Extract the (x, y) coordinate from the center of the cell holding the provided text.  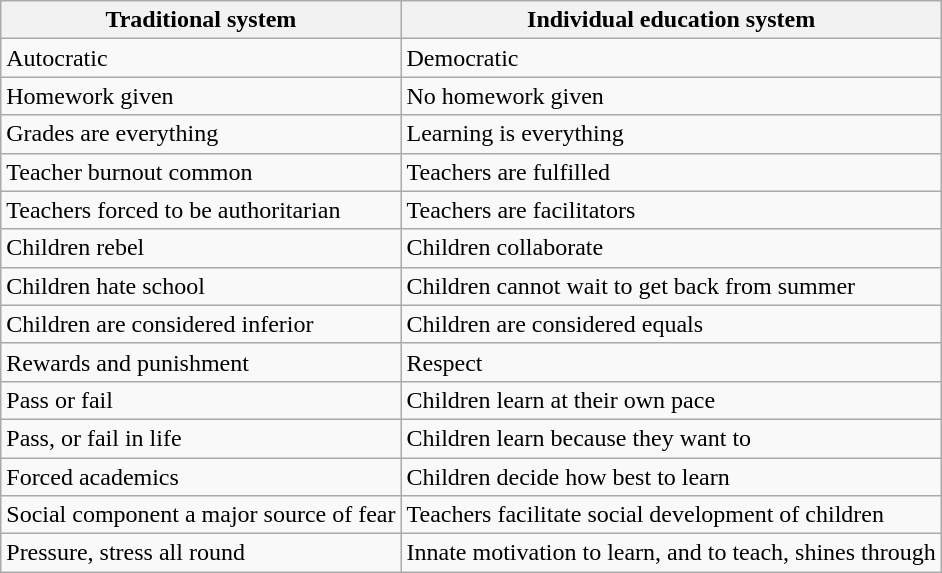
Forced academics (201, 477)
Respect (671, 362)
Innate motivation to learn, and to teach, shines through (671, 553)
Autocratic (201, 58)
Children hate school (201, 286)
Children are considered inferior (201, 324)
Children learn because they want to (671, 438)
Children decide how best to learn (671, 477)
Pass or fail (201, 400)
Democratic (671, 58)
Rewards and punishment (201, 362)
Children collaborate (671, 248)
Social component a major source of fear (201, 515)
Grades are everything (201, 134)
Children learn at their own pace (671, 400)
Homework given (201, 96)
Pressure, stress all round (201, 553)
Children rebel (201, 248)
Individual education system (671, 20)
Teachers facilitate social development of children (671, 515)
Learning is everything (671, 134)
Teachers forced to be authoritarian (201, 210)
Teachers are fulfilled (671, 172)
Children are considered equals (671, 324)
Traditional system (201, 20)
Teacher burnout common (201, 172)
Teachers are facilitators (671, 210)
No homework given (671, 96)
Pass, or fail in life (201, 438)
Children cannot wait to get back from summer (671, 286)
